Capture the cell that displays the provided text and extract its (X, Y) central coordinate. 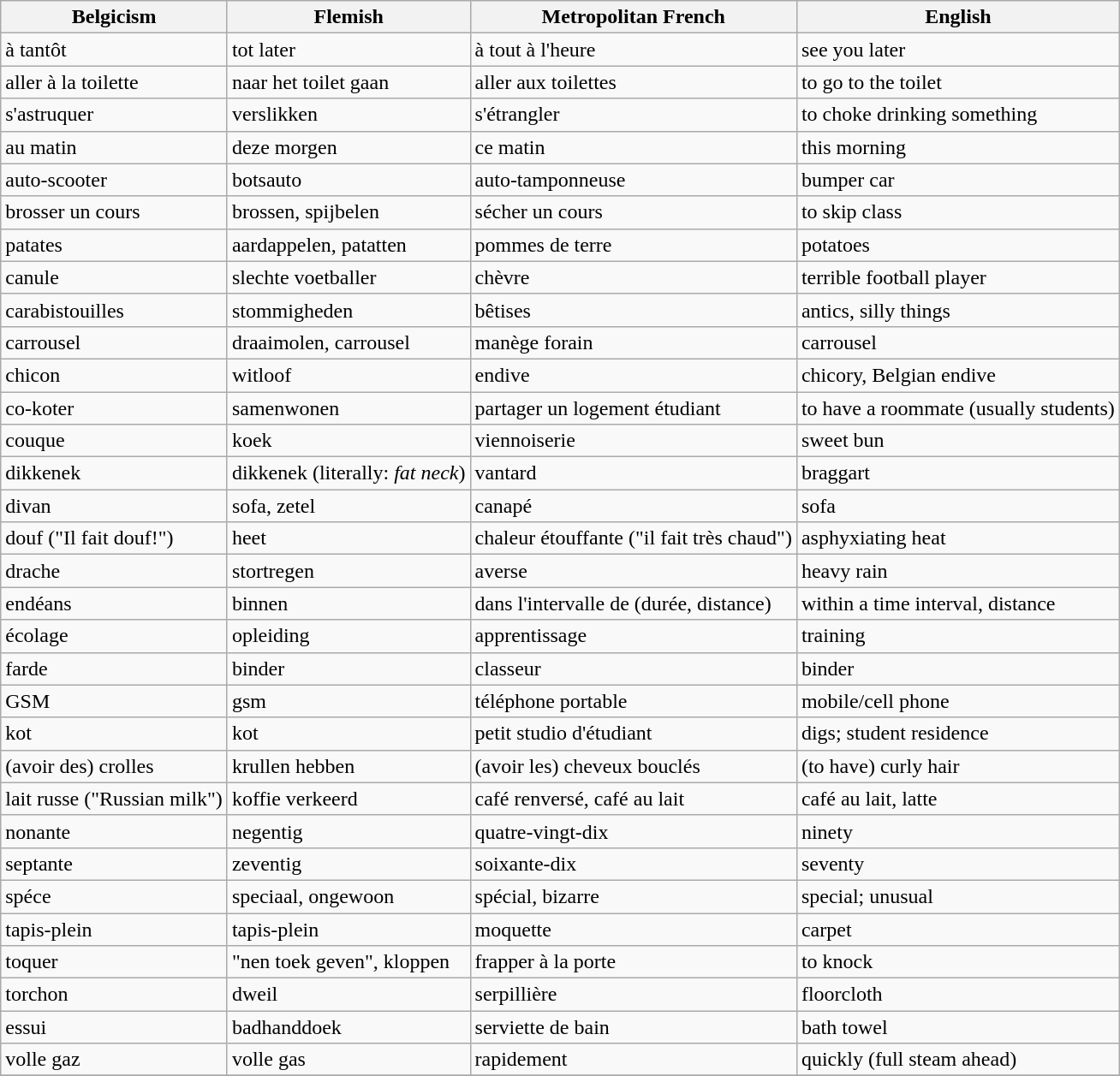
chicory, Belgian endive (957, 375)
torchon (115, 995)
frapper à la porte (634, 962)
to go to the toilet (957, 82)
café au lait, latte (957, 799)
terrible football player (957, 277)
to have a roommate (usually students) (957, 408)
au matin (115, 147)
negentig (349, 831)
seventy (957, 864)
spéce (115, 896)
s'étrangler (634, 115)
koek (349, 441)
to choke drinking something (957, 115)
auto-tamponneuse (634, 180)
asphyxiating heat (957, 538)
tot later (349, 50)
drache (115, 571)
slechte voetballer (349, 277)
heet (349, 538)
aller à la toilette (115, 82)
sécher un cours (634, 212)
heavy rain (957, 571)
petit studio d'étudiant (634, 734)
(avoir des) crolles (115, 766)
chaleur étouffante ("il fait très chaud") (634, 538)
chicon (115, 375)
GSM (115, 701)
(avoir les) cheveux bouclés (634, 766)
badhanddoek (349, 1027)
stommigheden (349, 310)
Metropolitan French (634, 17)
carabistouilles (115, 310)
s'astruquer (115, 115)
dikkenek (115, 473)
special; unusual (957, 896)
lait russe ("Russian milk") (115, 799)
aardappelen, patatten (349, 245)
samenwonen (349, 408)
moquette (634, 929)
quatre-vingt-dix (634, 831)
septante (115, 864)
couque (115, 441)
canule (115, 277)
pommes de terre (634, 245)
deze morgen (349, 147)
antics, silly things (957, 310)
écolage (115, 636)
brossen, spijbelen (349, 212)
within a time interval, distance (957, 603)
bêtises (634, 310)
koffie verkeerd (349, 799)
co-koter (115, 408)
farde (115, 669)
vantard (634, 473)
to skip class (957, 212)
rapidement (634, 1060)
gsm (349, 701)
spécial, bizarre (634, 896)
essui (115, 1027)
canapé (634, 506)
aller aux toilettes (634, 82)
à tout à l'heure (634, 50)
serpillière (634, 995)
bath towel (957, 1027)
endéans (115, 603)
botsauto (349, 180)
verslikken (349, 115)
potatoes (957, 245)
café renversé, café au lait (634, 799)
naar het toilet gaan (349, 82)
krullen hebben (349, 766)
opleiding (349, 636)
nonante (115, 831)
serviette de bain (634, 1027)
zeventig (349, 864)
à tantôt (115, 50)
apprentissage (634, 636)
Flemish (349, 17)
téléphone portable (634, 701)
to knock (957, 962)
viennoiserie (634, 441)
stortregen (349, 571)
classeur (634, 669)
floorcloth (957, 995)
this morning (957, 147)
witloof (349, 375)
carpet (957, 929)
see you later (957, 50)
douf ("Il fait douf!") (115, 538)
volle gas (349, 1060)
mobile/cell phone (957, 701)
draaimolen, carrousel (349, 342)
ninety (957, 831)
bumper car (957, 180)
divan (115, 506)
brosser un cours (115, 212)
patates (115, 245)
speciaal, ongewoon (349, 896)
binnen (349, 603)
manège forain (634, 342)
braggart (957, 473)
dweil (349, 995)
averse (634, 571)
ce matin (634, 147)
training (957, 636)
Belgicism (115, 17)
soixante-dix (634, 864)
"nen toek geven", kloppen (349, 962)
partager un logement étudiant (634, 408)
sweet bun (957, 441)
dans l'intervalle de (durée, distance) (634, 603)
(to have) curly hair (957, 766)
auto-scooter (115, 180)
quickly (full steam ahead) (957, 1060)
sofa (957, 506)
volle gaz (115, 1060)
chèvre (634, 277)
sofa, zetel (349, 506)
endive (634, 375)
toquer (115, 962)
digs; student residence (957, 734)
dikkenek (literally: fat neck) (349, 473)
English (957, 17)
